Identify which cell holds the provided text, then report its (x, y) central coordinate. 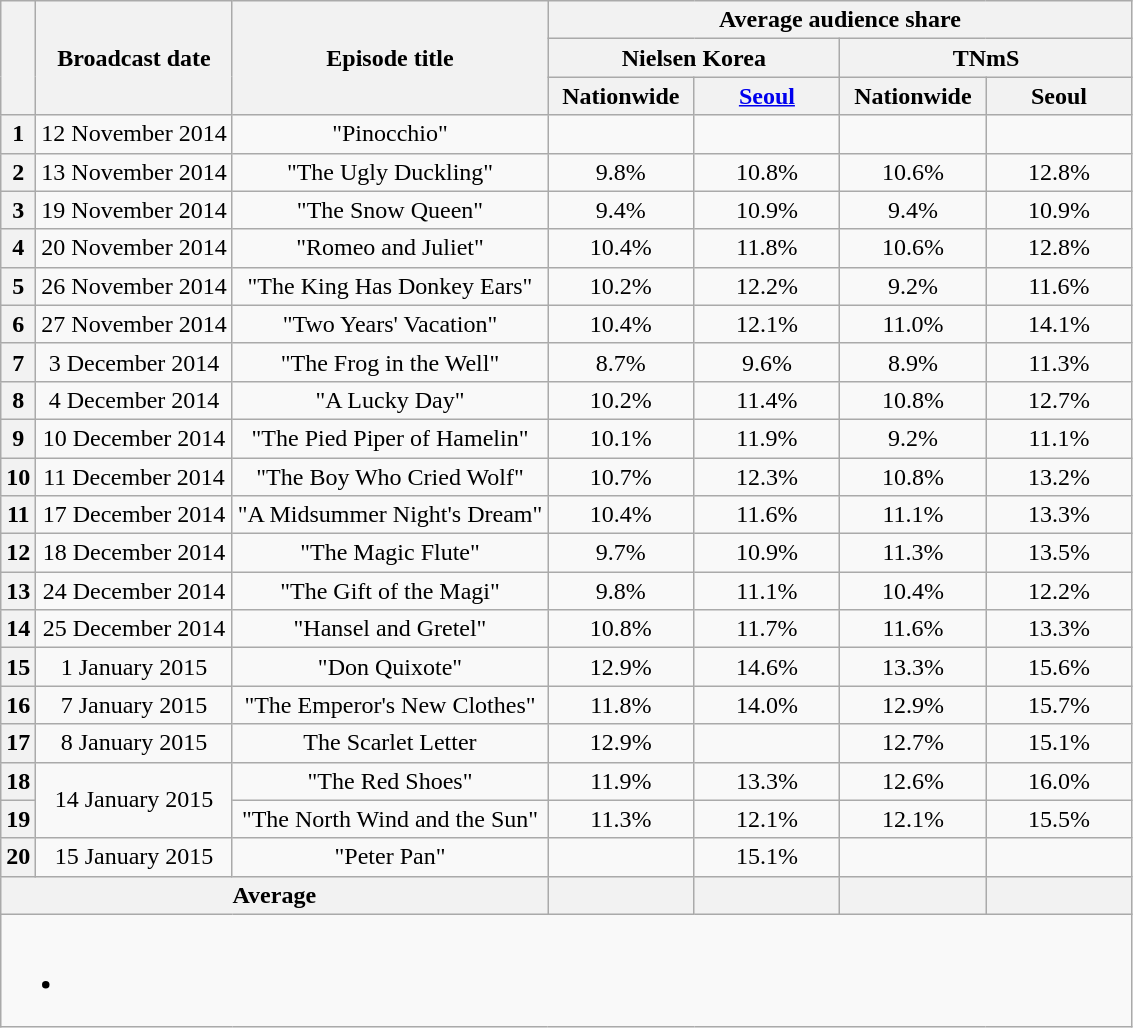
8.7% (621, 362)
4 December 2014 (134, 400)
17 (18, 743)
Episode title (390, 58)
"Two Years' Vacation" (390, 324)
10 December 2014 (134, 438)
"Pinocchio" (390, 134)
"The King Has Donkey Ears" (390, 286)
13 (18, 591)
27 November 2014 (134, 324)
"The Ugly Duckling" (390, 172)
Nielsen Korea (694, 58)
"A Midsummer Night's Dream" (390, 515)
"The North Wind and the Sun" (390, 819)
"The Red Shoes" (390, 781)
12.3% (767, 477)
8.9% (913, 362)
14.1% (1059, 324)
"The Gift of the Magi" (390, 591)
13.2% (1059, 477)
15.5% (1059, 819)
Average audience share (840, 20)
"Romeo and Juliet" (390, 248)
8 (18, 400)
18 (18, 781)
4 (18, 248)
12 (18, 553)
19 (18, 819)
15 (18, 667)
"The Emperor's New Clothes" (390, 705)
3 (18, 210)
14 January 2015 (134, 800)
5 (18, 286)
Average (274, 895)
Broadcast date (134, 58)
15 January 2015 (134, 857)
18 December 2014 (134, 553)
The Scarlet Letter (390, 743)
10 (18, 477)
13 November 2014 (134, 172)
14 (18, 629)
9 (18, 438)
7 (18, 362)
11.4% (767, 400)
1 (18, 134)
16 (18, 705)
25 December 2014 (134, 629)
9.7% (621, 553)
"Peter Pan" (390, 857)
"Don Quixote" (390, 667)
17 December 2014 (134, 515)
10.1% (621, 438)
11.7% (767, 629)
3 December 2014 (134, 362)
13.5% (1059, 553)
8 January 2015 (134, 743)
6 (18, 324)
11 December 2014 (134, 477)
"The Magic Flute" (390, 553)
"The Boy Who Cried Wolf" (390, 477)
"Hansel and Gretel" (390, 629)
20 (18, 857)
20 November 2014 (134, 248)
"The Snow Queen" (390, 210)
12.6% (913, 781)
16.0% (1059, 781)
26 November 2014 (134, 286)
"The Pied Piper of Hamelin" (390, 438)
TNmS (986, 58)
14.6% (767, 667)
"The Frog in the Well" (390, 362)
15.7% (1059, 705)
7 January 2015 (134, 705)
19 November 2014 (134, 210)
11 (18, 515)
1 January 2015 (134, 667)
11.0% (913, 324)
24 December 2014 (134, 591)
14.0% (767, 705)
10.7% (621, 477)
"A Lucky Day" (390, 400)
9.6% (767, 362)
15.6% (1059, 667)
2 (18, 172)
12 November 2014 (134, 134)
